Pinpoint the cell where the given text exists, returning its [x, y] midpoint coordinate. 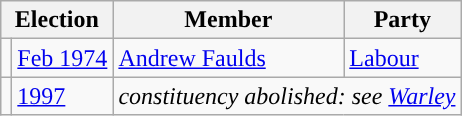
Labour [402, 58]
Election [57, 20]
Party [402, 20]
constituency abolished: see Warley [287, 96]
1997 [62, 96]
Andrew Faulds [228, 58]
Member [228, 20]
Feb 1974 [62, 58]
